From the cell containing the given text, extract its center point as (X, Y) coordinate. 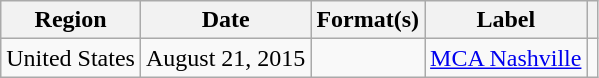
August 21, 2015 (225, 58)
Date (225, 20)
Format(s) (368, 20)
Label (506, 20)
Region (71, 20)
MCA Nashville (506, 58)
United States (71, 58)
